Locate the cell with the specified text and output its [X, Y] center coordinate. 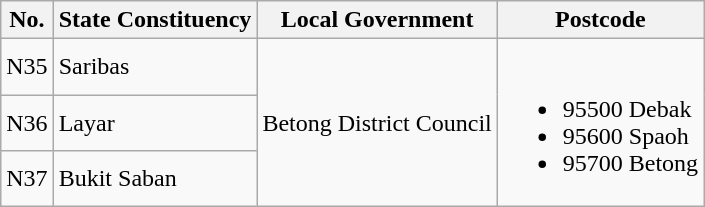
95500 Debak95600 Spaoh95700 Betong [600, 122]
Postcode [600, 20]
Saribas [155, 67]
Bukit Saban [155, 178]
N35 [27, 67]
N36 [27, 122]
Layar [155, 122]
No. [27, 20]
N37 [27, 178]
Betong District Council [377, 122]
Local Government [377, 20]
State Constituency [155, 20]
